Output the (x, y) coordinate of the center of the cell containing the given text.  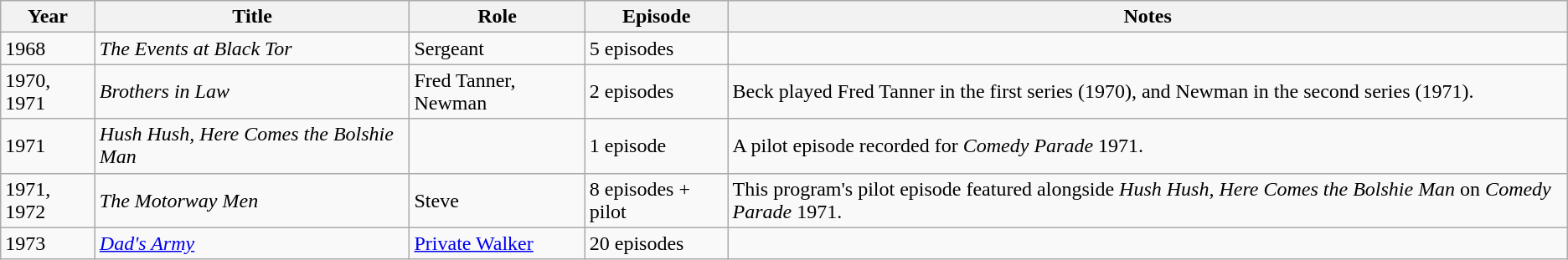
Notes (1148, 17)
1971 (49, 145)
1970, 1971 (49, 92)
This program's pilot episode featured alongside Hush Hush, Here Comes the Bolshie Man on Comedy Parade 1971. (1148, 201)
Year (49, 17)
1 episode (657, 145)
8 episodes + pilot (657, 201)
Sergeant (498, 48)
1971, 1972 (49, 201)
Dad's Army (252, 243)
Hush Hush, Here Comes the Bolshie Man (252, 145)
Private Walker (498, 243)
Title (252, 17)
Steve (498, 201)
1968 (49, 48)
Episode (657, 17)
2 episodes (657, 92)
Brothers in Law (252, 92)
Role (498, 17)
The Events at Black Tor (252, 48)
A pilot episode recorded for Comedy Parade 1971. (1148, 145)
5 episodes (657, 48)
1973 (49, 243)
Fred Tanner, Newman (498, 92)
Beck played Fred Tanner in the first series (1970), and Newman in the second series (1971). (1148, 92)
20 episodes (657, 243)
The Motorway Men (252, 201)
